For the text-containing cell, return its midpoint in [x, y] coordinate format. 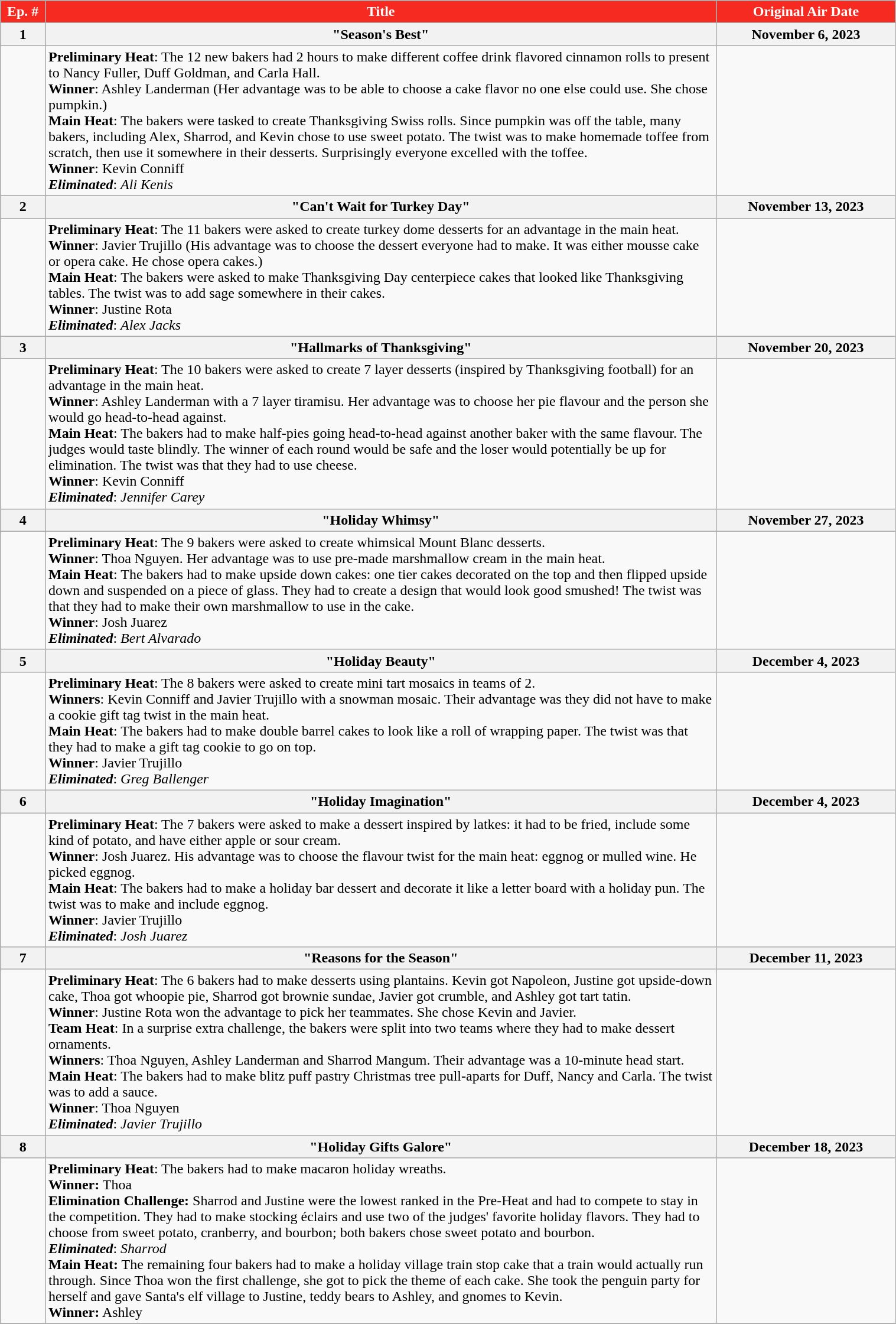
November 27, 2023 [806, 520]
Original Air Date [806, 12]
6 [23, 801]
"Can't Wait for Turkey Day" [380, 207]
5 [23, 661]
"Holiday Beauty" [380, 661]
1 [23, 34]
December 11, 2023 [806, 958]
Title [380, 12]
"Season's Best" [380, 34]
November 6, 2023 [806, 34]
"Reasons for the Season" [380, 958]
4 [23, 520]
7 [23, 958]
"Holiday Imagination" [380, 801]
"Holiday Whimsy" [380, 520]
"Hallmarks of Thanksgiving" [380, 347]
8 [23, 1147]
2 [23, 207]
December 18, 2023 [806, 1147]
Ep. # [23, 12]
November 20, 2023 [806, 347]
3 [23, 347]
"Holiday Gifts Galore" [380, 1147]
November 13, 2023 [806, 207]
